Search for the cell housing the specified text and yield its [x, y] center coordinate. 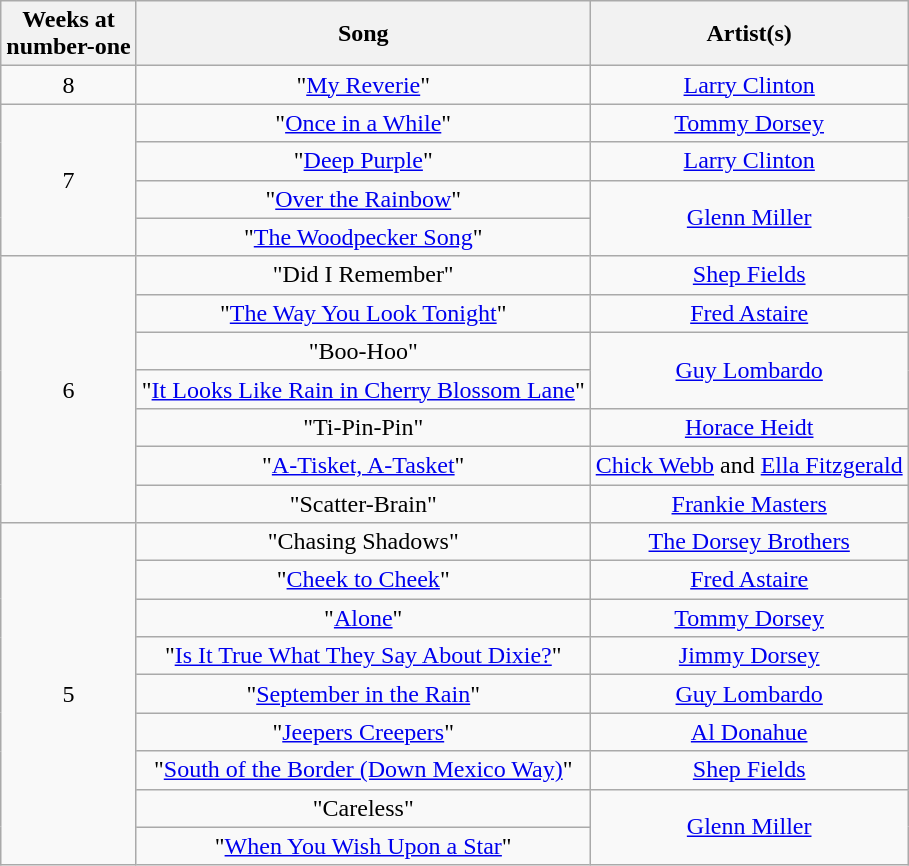
"Did I Remember" [363, 275]
"The Woodpecker Song" [363, 237]
"Boo-Hoo" [363, 351]
"September in the Rain" [363, 694]
"The Way You Look Tonight" [363, 313]
5 [69, 694]
"Is It True What They Say About Dixie?" [363, 656]
7 [69, 180]
"Deep Purple" [363, 161]
"Jeepers Creepers" [363, 732]
Chick Webb and Ella Fitzgerald [749, 465]
"When You Wish Upon a Star" [363, 846]
Frankie Masters [749, 503]
"Once in a While" [363, 123]
"A-Tisket, A-Tasket" [363, 465]
"Cheek to Cheek" [363, 580]
"My Reverie" [363, 85]
"Alone" [363, 618]
"Scatter-Brain" [363, 503]
Artist(s) [749, 34]
"Over the Rainbow" [363, 199]
6 [69, 389]
"Careless" [363, 808]
"Ti-Pin-Pin" [363, 427]
Jimmy Dorsey [749, 656]
"Chasing Shadows" [363, 542]
The Dorsey Brothers [749, 542]
Song [363, 34]
Weeks atnumber-one [69, 34]
Horace Heidt [749, 427]
"It Looks Like Rain in Cherry Blossom Lane" [363, 389]
8 [69, 85]
"South of the Border (Down Mexico Way)" [363, 770]
Al Donahue [749, 732]
